Pinpoint the cell where the given text exists, returning its (X, Y) midpoint coordinate. 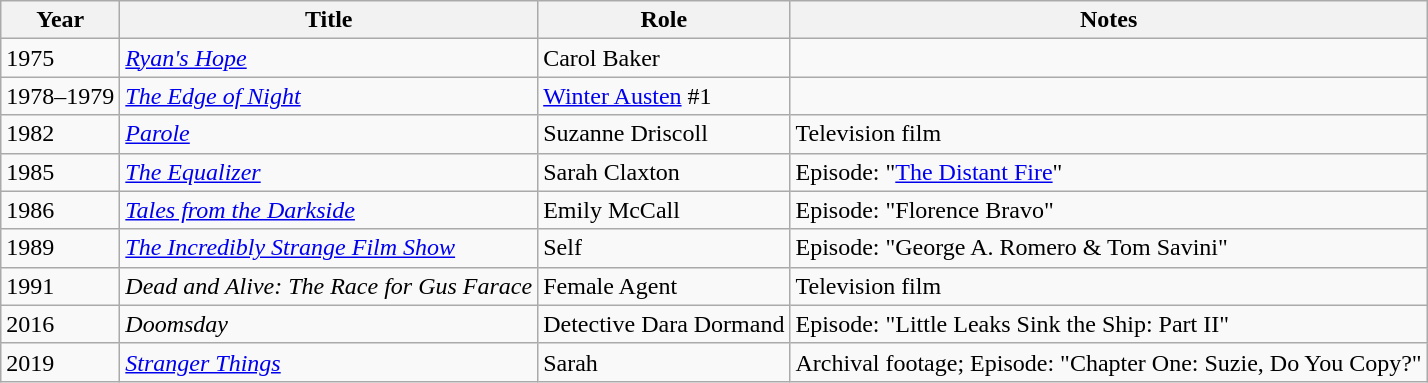
Carol Baker (664, 58)
1989 (60, 248)
Detective Dara Dormand (664, 324)
2019 (60, 362)
Episode: "Little Leaks Sink the Ship: Part II" (1108, 324)
The Equalizer (329, 172)
Suzanne Driscoll (664, 134)
1975 (60, 58)
Sarah (664, 362)
Archival footage; Episode: "Chapter One: Suzie, Do You Copy?" (1108, 362)
The Incredibly Strange Film Show (329, 248)
Title (329, 20)
1978–1979 (60, 96)
Parole (329, 134)
Tales from the Darkside (329, 210)
Doomsday (329, 324)
1986 (60, 210)
Dead and Alive: The Race for Gus Farace (329, 286)
Female Agent (664, 286)
Self (664, 248)
Episode: "Florence Bravo" (1108, 210)
The Edge of Night (329, 96)
1982 (60, 134)
Emily McCall (664, 210)
Stranger Things (329, 362)
Ryan's Hope (329, 58)
1985 (60, 172)
Winter Austen #1 (664, 96)
Episode: "George A. Romero & Tom Savini" (1108, 248)
Notes (1108, 20)
Episode: "The Distant Fire" (1108, 172)
1991 (60, 286)
2016 (60, 324)
Sarah Claxton (664, 172)
Role (664, 20)
Year (60, 20)
